Extract the [X, Y] coordinate from the center of the cell holding the provided text.  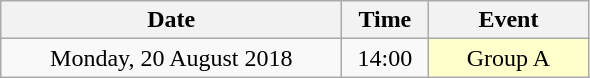
Monday, 20 August 2018 [172, 58]
Time [385, 20]
Event [508, 20]
14:00 [385, 58]
Group A [508, 58]
Date [172, 20]
